Capture the cell that displays the provided text and extract its [X, Y] central coordinate. 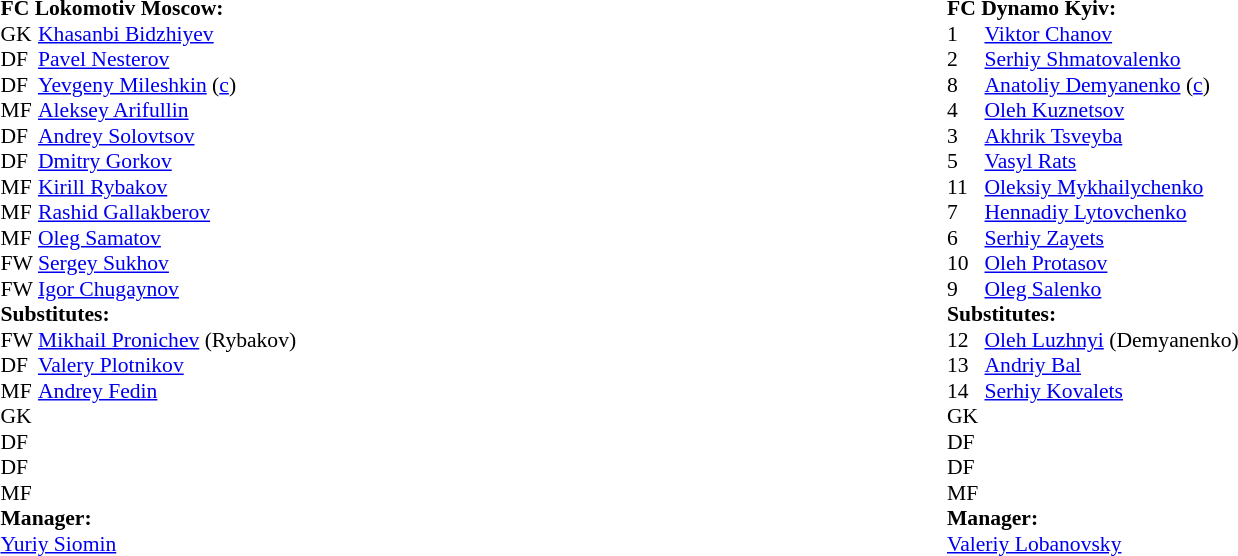
4 [966, 111]
Pavel Nesterov [167, 59]
Oleg Salenko [1111, 289]
14 [966, 391]
Oleh Luzhnyi (Demyanenko) [1111, 340]
5 [966, 161]
Oleh Kuznetsov [1111, 111]
Aleksey Arifullin [167, 111]
Oleg Samatov [167, 238]
Andriy Bal [1111, 365]
7 [966, 213]
Dmitry Gorkov [167, 161]
Sergey Sukhov [167, 263]
Khasanbi Bidzhiyev [167, 34]
9 [966, 289]
Serhiy Zayets [1111, 238]
Andrey Solovtsov [167, 136]
Andrey Fedin [167, 391]
Serhiy Kovalets [1111, 391]
11 [966, 187]
10 [966, 263]
Akhrik Tsveyba [1111, 136]
Hennadiy Lytovchenko [1111, 213]
1 [966, 34]
8 [966, 85]
Serhiy Shmatovalenko [1111, 59]
Rashid Gallakberov [167, 213]
Kirill Rybakov [167, 187]
Mikhail Pronichev (Rybakov) [167, 340]
Vasyl Rats [1111, 161]
Oleh Protasov [1111, 263]
6 [966, 238]
Manager: [148, 519]
Substitutes: [148, 315]
13 [966, 365]
3 [966, 136]
Igor Chugaynov [167, 289]
Yevgeny Mileshkin (c) [167, 85]
Valery Plotnikov [167, 365]
2 [966, 59]
Anatoliy Demyanenko (c) [1111, 85]
Oleksiy Mykhailychenko [1111, 187]
12 [966, 340]
Viktor Chanov [1111, 34]
